Return the (x, y) coordinate for the center point of the cell that contains the specified text.  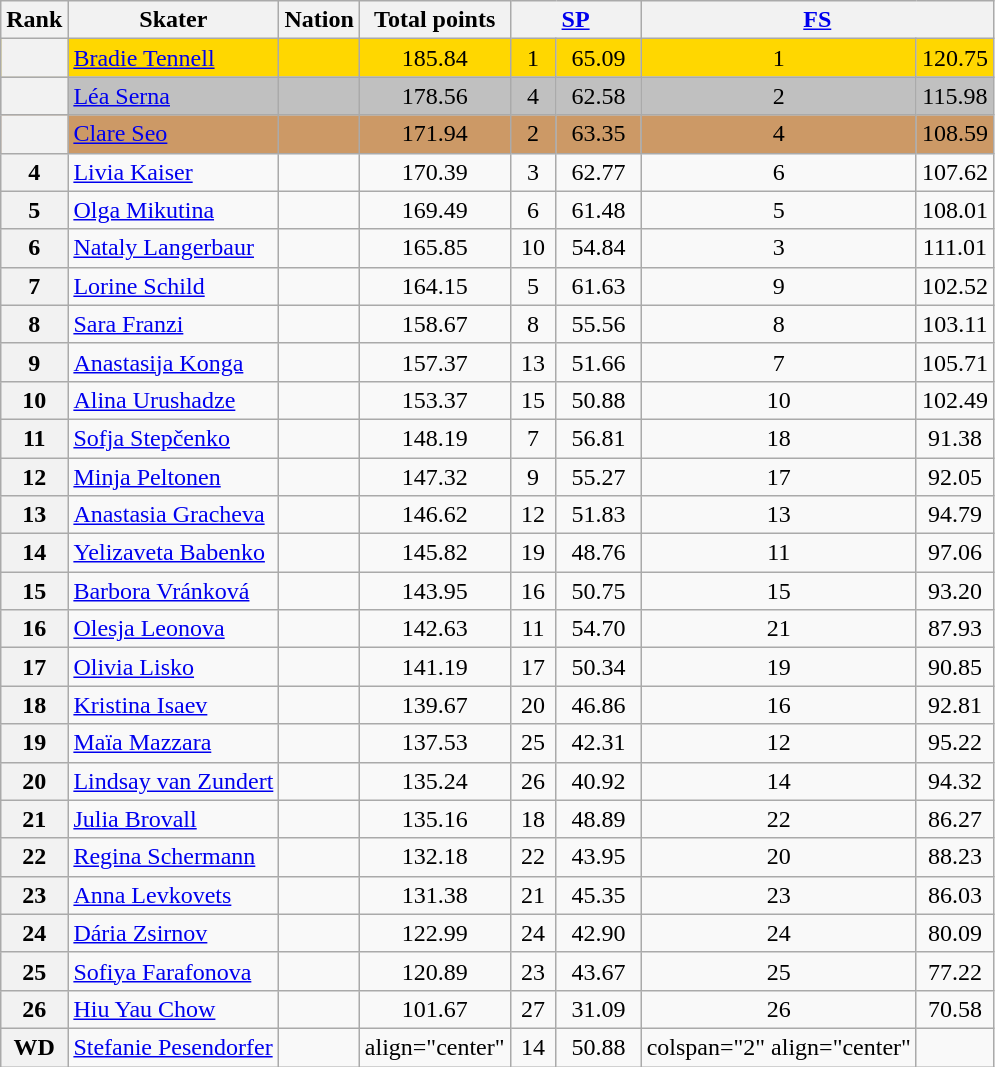
102.52 (954, 286)
Sofja Stepčenko (174, 438)
51.83 (598, 515)
54.84 (598, 248)
Yelizaveta Babenko (174, 553)
164.15 (434, 286)
Nation (319, 20)
63.35 (598, 134)
101.67 (434, 1009)
56.81 (598, 438)
Alina Urushadze (174, 400)
146.62 (434, 515)
93.20 (954, 591)
50.75 (598, 591)
Hiu Yau Chow (174, 1009)
Olga Mikutina (174, 210)
Bradie Tennell (174, 58)
91.38 (954, 438)
27 (533, 1009)
137.53 (434, 743)
55.27 (598, 477)
108.59 (954, 134)
102.49 (954, 400)
70.58 (954, 1009)
142.63 (434, 629)
120.89 (434, 971)
Lorine Schild (174, 286)
Sofiya Farafonova (174, 971)
Minja Peltonen (174, 477)
40.92 (598, 781)
105.71 (954, 362)
45.35 (598, 895)
31.09 (598, 1009)
51.66 (598, 362)
94.32 (954, 781)
87.93 (954, 629)
185.84 (434, 58)
42.90 (598, 933)
Léa Serna (174, 96)
Julia Brovall (174, 819)
86.27 (954, 819)
55.56 (598, 324)
61.63 (598, 286)
120.75 (954, 58)
WD (34, 1047)
54.70 (598, 629)
Barbora Vránková (174, 591)
43.67 (598, 971)
88.23 (954, 857)
FS (817, 20)
43.95 (598, 857)
178.56 (434, 96)
153.37 (434, 400)
147.32 (434, 477)
61.48 (598, 210)
158.67 (434, 324)
122.99 (434, 933)
92.05 (954, 477)
107.62 (954, 172)
Dária Zsirnov (174, 933)
Anastasia Gracheva (174, 515)
48.89 (598, 819)
Stefanie Pesendorfer (174, 1047)
141.19 (434, 667)
103.11 (954, 324)
colspan="2" align="center" (778, 1047)
94.79 (954, 515)
Nataly Langerbaur (174, 248)
97.06 (954, 553)
171.94 (434, 134)
50.34 (598, 667)
62.58 (598, 96)
Clare Seo (174, 134)
42.31 (598, 743)
Maïa Mazzara (174, 743)
Sara Franzi (174, 324)
135.24 (434, 781)
132.18 (434, 857)
Total points (434, 20)
65.09 (598, 58)
157.37 (434, 362)
143.95 (434, 591)
Livia Kaiser (174, 172)
align="center" (434, 1047)
Rank (34, 20)
131.38 (434, 895)
165.85 (434, 248)
95.22 (954, 743)
139.67 (434, 705)
Anna Levkovets (174, 895)
Regina Schermann (174, 857)
111.01 (954, 248)
90.85 (954, 667)
145.82 (434, 553)
92.81 (954, 705)
62.77 (598, 172)
SP (576, 20)
86.03 (954, 895)
170.39 (434, 172)
Skater (174, 20)
46.86 (598, 705)
77.22 (954, 971)
Anastasija Konga (174, 362)
80.09 (954, 933)
Lindsay van Zundert (174, 781)
169.49 (434, 210)
108.01 (954, 210)
135.16 (434, 819)
148.19 (434, 438)
48.76 (598, 553)
Olivia Lisko (174, 667)
Olesja Leonova (174, 629)
Kristina Isaev (174, 705)
115.98 (954, 96)
